Locate the cell with the specified text and output its (x, y) center coordinate. 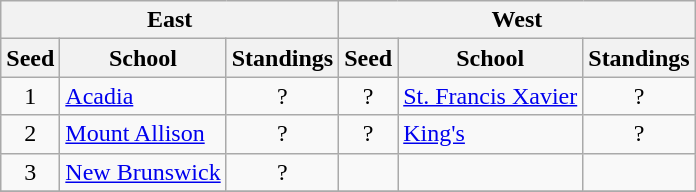
East (170, 20)
New Brunswick (143, 172)
King's (490, 134)
West (518, 20)
2 (30, 134)
1 (30, 96)
3 (30, 172)
Mount Allison (143, 134)
Acadia (143, 96)
St. Francis Xavier (490, 96)
